Provide the (X, Y) coordinate of the cell's center where the given text is located.  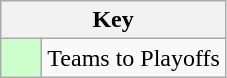
Key (114, 20)
Teams to Playoffs (134, 58)
